Output the [X, Y] coordinate of the center of the cell containing the given text.  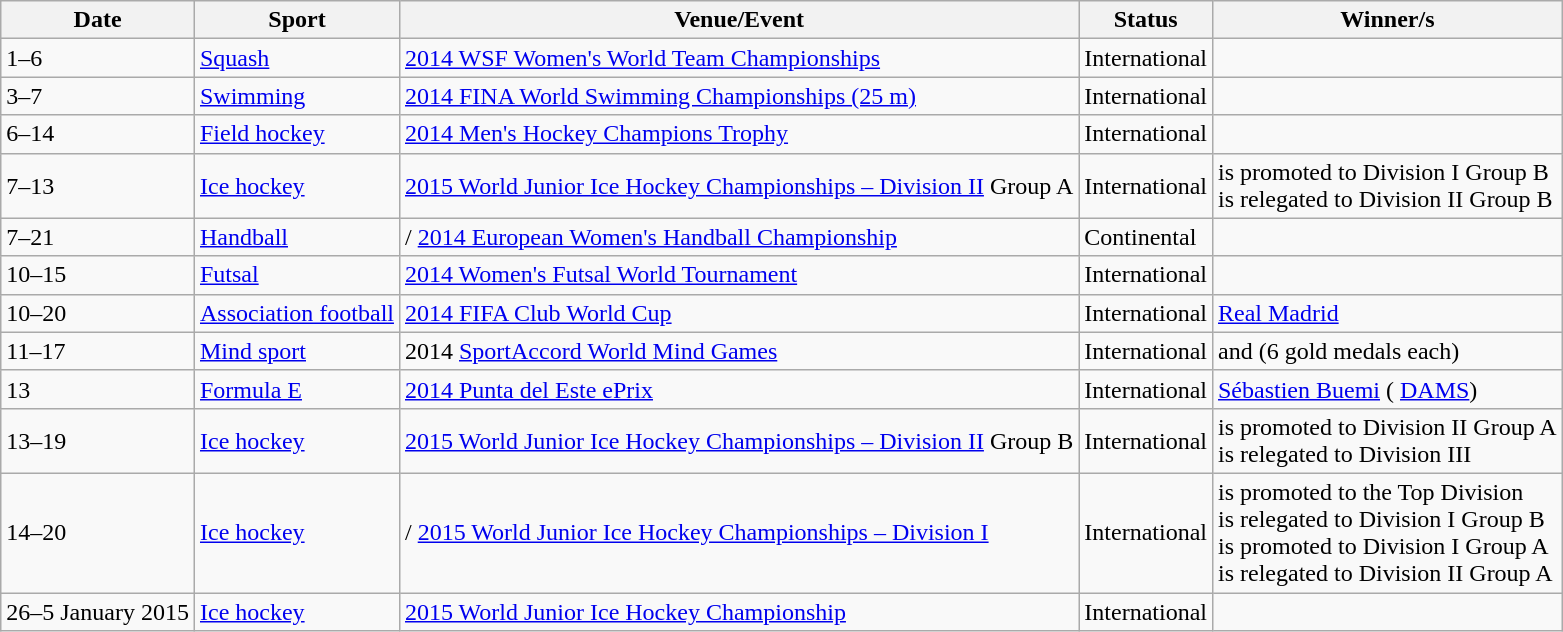
3–7 [98, 96]
and (6 gold medals each) [1387, 351]
/ 2015 World Junior Ice Hockey Championships – Division I [738, 532]
7–13 [98, 186]
10–20 [98, 313]
Formula E [296, 389]
Venue/Event [738, 20]
2014 Men's Hockey Champions Trophy [738, 134]
26–5 January 2015 [98, 611]
Futsal [296, 275]
11–17 [98, 351]
10–15 [98, 275]
Swimming [296, 96]
2014 Punta del Este ePrix [738, 389]
Status [1146, 20]
2014 FINA World Swimming Championships (25 m) [738, 96]
is promoted to the Top Division is relegated to Division I Group B is promoted to Division I Group A is relegated to Division II Group A [1387, 532]
2015 World Junior Ice Hockey Championships – Division II Group A [738, 186]
Field hockey [296, 134]
is promoted to Division I Group B is relegated to Division II Group B [1387, 186]
Association football [296, 313]
6–14 [98, 134]
Squash [296, 58]
13–19 [98, 440]
Date [98, 20]
1–6 [98, 58]
2014 SportAccord World Mind Games [738, 351]
Sébastien Buemi ( DAMS) [1387, 389]
13 [98, 389]
2015 World Junior Ice Hockey Championships – Division II Group B [738, 440]
2014 Women's Futsal World Tournament [738, 275]
Winner/s [1387, 20]
7–21 [98, 237]
2015 World Junior Ice Hockey Championship [738, 611]
Mind sport [296, 351]
14–20 [98, 532]
Continental [1146, 237]
/ 2014 European Women's Handball Championship [738, 237]
Sport [296, 20]
2014 WSF Women's World Team Championships [738, 58]
Handball [296, 237]
is promoted to Division II Group A is relegated to Division III [1387, 440]
2014 FIFA Club World Cup [738, 313]
Real Madrid [1387, 313]
